Return [X, Y] of the center of cell containing provided text 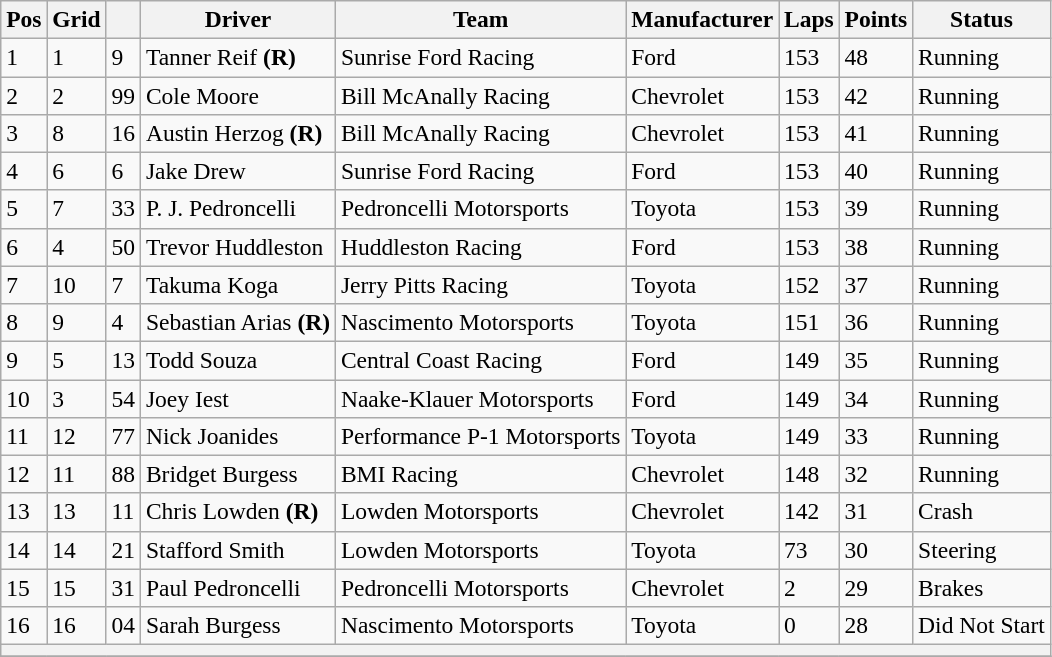
28 [876, 625]
Joey Iest [238, 398]
148 [810, 474]
BMI Racing [480, 474]
Jerry Pitts Racing [480, 285]
48 [876, 57]
88 [123, 474]
Paul Pedroncelli [238, 588]
Todd Souza [238, 360]
Pos [24, 19]
Jake Drew [238, 171]
39 [876, 209]
Driver [238, 19]
41 [876, 133]
Tanner Reif (R) [238, 57]
Huddleston Racing [480, 247]
Points [876, 19]
37 [876, 285]
73 [810, 550]
Laps [810, 19]
Performance P-1 Motorsports [480, 436]
30 [876, 550]
Stafford Smith [238, 550]
Sebastian Arias (R) [238, 322]
99 [123, 95]
04 [123, 625]
Austin Herzog (R) [238, 133]
32 [876, 474]
77 [123, 436]
42 [876, 95]
151 [810, 322]
Nick Joanides [238, 436]
Trevor Huddleston [238, 247]
29 [876, 588]
Takuma Koga [238, 285]
0 [810, 625]
Crash [982, 512]
142 [810, 512]
Naake-Klauer Motorsports [480, 398]
152 [810, 285]
35 [876, 360]
Sarah Burgess [238, 625]
40 [876, 171]
Cole Moore [238, 95]
38 [876, 247]
Central Coast Racing [480, 360]
Team [480, 19]
P. J. Pedroncelli [238, 209]
54 [123, 398]
36 [876, 322]
Bridget Burgess [238, 474]
34 [876, 398]
Did Not Start [982, 625]
Chris Lowden (R) [238, 512]
Manufacturer [702, 19]
Brakes [982, 588]
Grid [76, 19]
21 [123, 550]
50 [123, 247]
Steering [982, 550]
Status [982, 19]
